Capture the cell that displays the provided text and extract its [x, y] central coordinate. 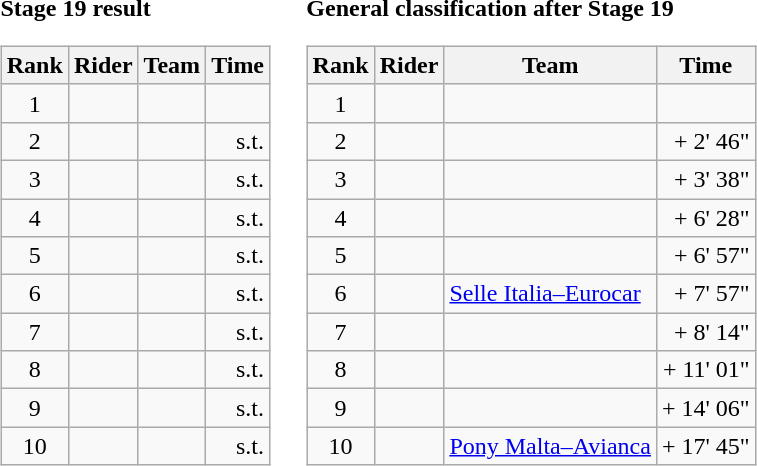
+ 3' 38" [706, 179]
Pony Malta–Avianca [550, 446]
+ 8' 14" [706, 332]
+ 6' 57" [706, 256]
+ 6' 28" [706, 217]
+ 14' 06" [706, 408]
+ 2' 46" [706, 141]
+ 7' 57" [706, 294]
+ 17' 45" [706, 446]
Selle Italia–Eurocar [550, 294]
+ 11' 01" [706, 370]
